Return the (X, Y) coordinate for the center point of the cell that contains the specified text.  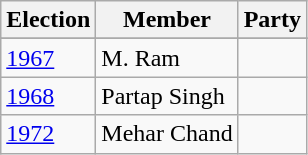
Mehar Chand (167, 134)
1972 (48, 134)
1968 (48, 96)
Party (272, 20)
Election (48, 20)
Partap Singh (167, 96)
1967 (48, 58)
M. Ram (167, 58)
Member (167, 20)
